For the text-containing cell, return its midpoint in (X, Y) coordinate format. 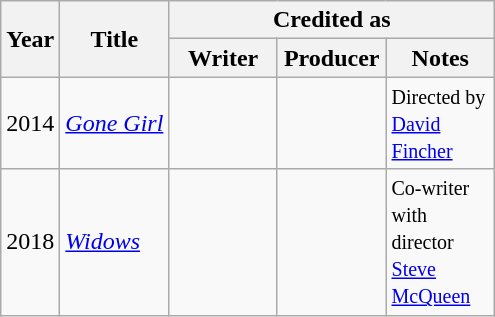
Year (30, 39)
Writer (224, 58)
Widows (114, 242)
Co-writer with director Steve McQueen (440, 242)
2018 (30, 242)
Title (114, 39)
2014 (30, 123)
Credited as (332, 20)
Gone Girl (114, 123)
Producer (332, 58)
Notes (440, 58)
Directed by David Fincher (440, 123)
